Pinpoint the cell where the given text exists, returning its (X, Y) midpoint coordinate. 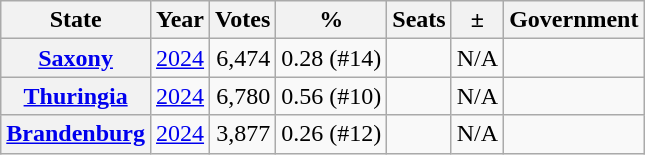
Thuringia (76, 96)
Government (574, 20)
Votes (243, 20)
% (332, 20)
6,780 (243, 96)
State (76, 20)
6,474 (243, 58)
3,877 (243, 134)
0.26 (#12) (332, 134)
± (477, 20)
Seats (419, 20)
Year (180, 20)
Saxony (76, 58)
0.56 (#10) (332, 96)
Brandenburg (76, 134)
0.28 (#14) (332, 58)
